For the text-containing cell, return its midpoint in (X, Y) coordinate format. 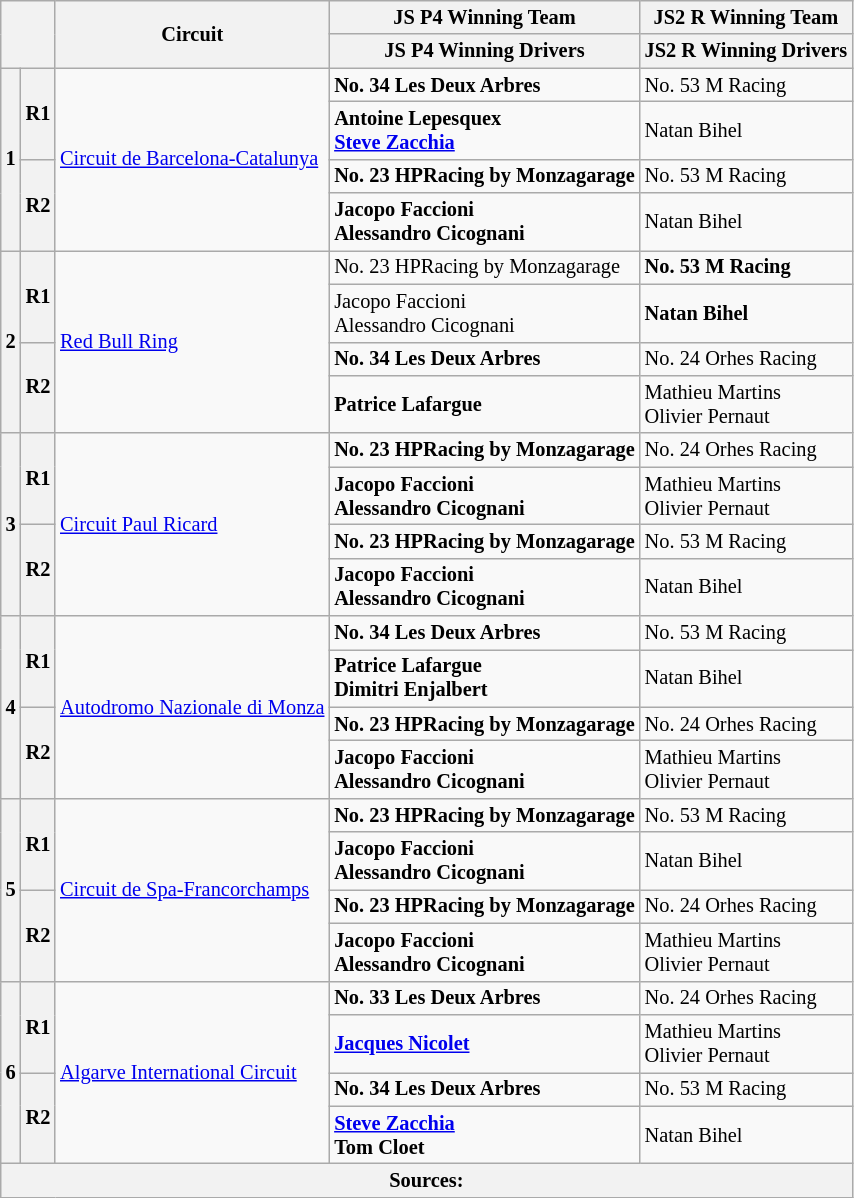
5 (11, 890)
Sources: (426, 1180)
1 (11, 160)
Jacques Nicolet (484, 1043)
No. 33 Les Deux Arbres (484, 998)
Steve Zacchia Tom Cloet (484, 1135)
4 (11, 708)
Antoine Lepesquex Steve Zacchia (484, 130)
Circuit de Spa-Francorchamps (192, 890)
Patrice Lafargue (484, 404)
Patrice Lafargue Dimitri Enjalbert (484, 678)
Circuit de Barcelona-Catalunya (192, 160)
2 (11, 342)
JS P4 Winning Drivers (484, 51)
6 (11, 1072)
JS2 R Winning Team (746, 17)
Algarve International Circuit (192, 1072)
Autodromo Nazionale di Monza (192, 708)
3 (11, 524)
JS2 R Winning Drivers (746, 51)
Circuit Paul Ricard (192, 524)
Red Bull Ring (192, 342)
Circuit (192, 34)
JS P4 Winning Team (484, 17)
